Capture the cell that displays the provided text and extract its (X, Y) central coordinate. 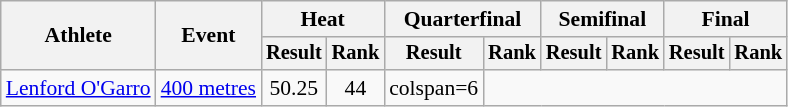
400 metres (208, 88)
colspan=6 (434, 88)
Lenford O'Garro (78, 88)
Heat (322, 19)
Final (726, 19)
50.25 (294, 88)
Athlete (78, 36)
Semifinal (602, 19)
Event (208, 36)
Quarterfinal (462, 19)
44 (356, 88)
